Return (x, y) of the center of cell containing provided text 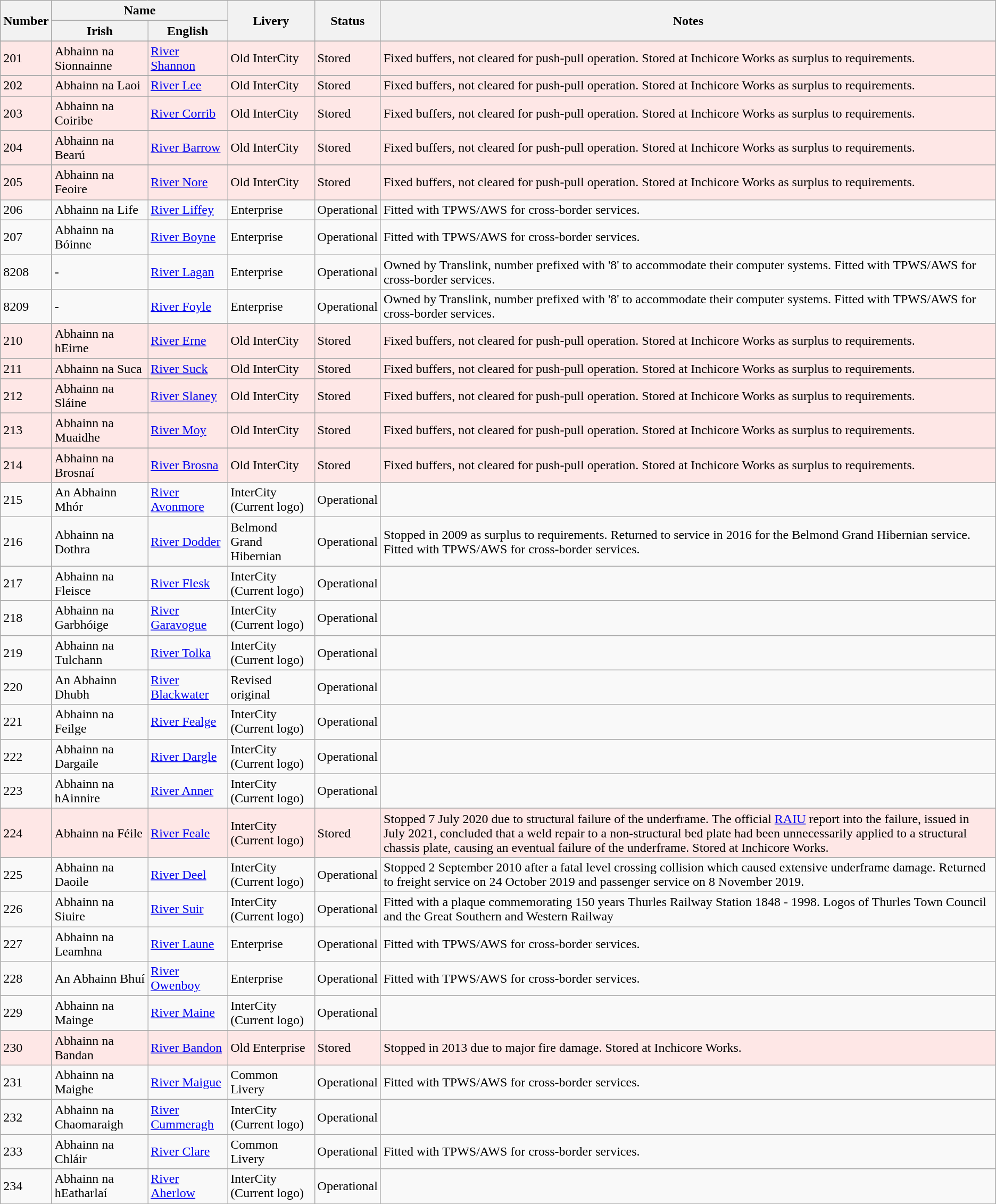
River Deel (188, 875)
Abhainn na Feoire (99, 182)
River Dargle (188, 757)
Abhainn na Laoi (99, 86)
201 (26, 59)
Abhainn na hAinnire (99, 791)
English (188, 31)
River Avonmore (188, 500)
212 (26, 396)
River Liffey (188, 210)
205 (26, 182)
8209 (26, 306)
Abhainn na Feilge (99, 721)
Abhainn na Dothra (99, 542)
River Moy (188, 431)
River Blackwater (188, 687)
Abhainn na Tulchann (99, 652)
River Lagan (188, 271)
Abhainn na Leamhna (99, 944)
An Abhainn Bhuí (99, 979)
River Suck (188, 369)
222 (26, 757)
Abhainn na Bandan (99, 1048)
Abhainn na Sláine (99, 396)
Abhainn na Dargaile (99, 757)
River Clare (188, 1151)
Abhainn na Sionnainne (99, 59)
213 (26, 431)
Abhainn na hEatharlaí (99, 1186)
River Fealge (188, 721)
River Dodder (188, 542)
River Foyle (188, 306)
204 (26, 148)
228 (26, 979)
River Lee (188, 86)
River Garavogue (188, 618)
Abhainn na Coiribe (99, 113)
234 (26, 1186)
River Boyne (188, 237)
River Slaney (188, 396)
232 (26, 1117)
216 (26, 542)
River Cummeragh (188, 1117)
Abhainn na Mainge (99, 1013)
Abhainn na Siuire (99, 909)
230 (26, 1048)
Status (347, 21)
An Abhainn Mhór (99, 500)
Notes (688, 21)
207 (26, 237)
River Flesk (188, 583)
River Barrow (188, 148)
Abhainn na Life (99, 210)
220 (26, 687)
Abhainn na Garbhóige (99, 618)
223 (26, 791)
Abhainn na Chaomaraigh (99, 1117)
River Corrib (188, 113)
Livery (271, 21)
River Laune (188, 944)
219 (26, 652)
224 (26, 833)
226 (26, 909)
Abhainn na hEirne (99, 341)
River Owenboy (188, 979)
221 (26, 721)
Abhainn na Fleisce (99, 583)
Abhainn na Bóinne (99, 237)
Name (139, 11)
8208 (26, 271)
River Suir (188, 909)
River Maine (188, 1013)
215 (26, 500)
Abhainn na Bearú (99, 148)
Revised original (271, 687)
Abhainn na Maighe (99, 1082)
River Tolka (188, 652)
202 (26, 86)
River Feale (188, 833)
Abhainn na Daoile (99, 875)
211 (26, 369)
River Brosna (188, 465)
229 (26, 1013)
Irish (99, 31)
206 (26, 210)
210 (26, 341)
218 (26, 618)
203 (26, 113)
An Abhainn Dhubh (99, 687)
River Nore (188, 182)
Abhainn na Muaidhe (99, 431)
River Anner (188, 791)
River Aherlow (188, 1186)
Abhainn na Suca (99, 369)
River Maigue (188, 1082)
Stopped in 2013 due to major fire damage. Stored at Inchicore Works. (688, 1048)
214 (26, 465)
Belmond Grand Hibernian (271, 542)
Abhainn na Chláir (99, 1151)
Number (26, 21)
Abhainn na Brosnaí (99, 465)
Old Enterprise (271, 1048)
217 (26, 583)
Abhainn na Féile (99, 833)
233 (26, 1151)
225 (26, 875)
231 (26, 1082)
River Bandon (188, 1048)
227 (26, 944)
River Erne (188, 341)
River Shannon (188, 59)
